Locate the cell with the specified text and output its (X, Y) center coordinate. 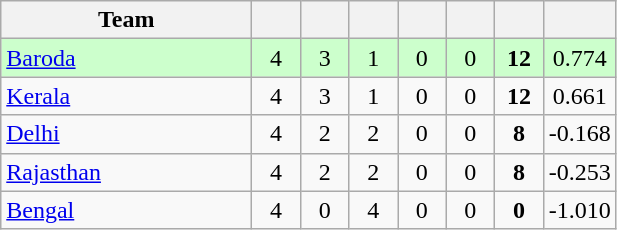
-0.168 (580, 134)
Baroda (126, 58)
-0.253 (580, 172)
Kerala (126, 96)
Team (126, 20)
0.774 (580, 58)
Delhi (126, 134)
-1.010 (580, 210)
Rajasthan (126, 172)
0.661 (580, 96)
Bengal (126, 210)
